Identify which cell holds the provided text, then report its [X, Y] central coordinate. 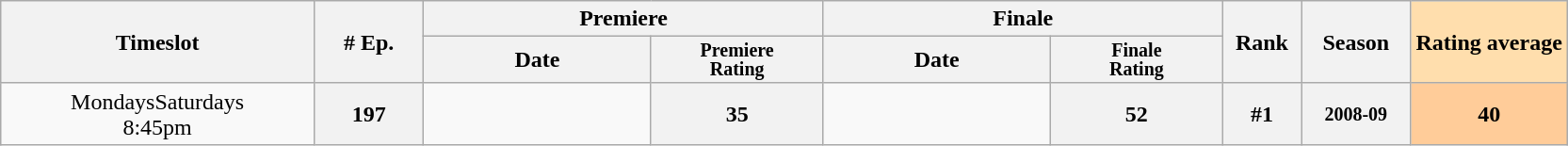
Premiere [623, 19]
52 [1136, 113]
#1 [1262, 113]
FinaleRating [1136, 60]
35 [736, 113]
Season [1356, 42]
2008-09 [1356, 113]
Finale [1023, 19]
197 [368, 113]
Timeslot [158, 42]
# Ep. [368, 42]
Rank [1262, 42]
Rating average [1489, 42]
MondaysSaturdays8:45pm [158, 113]
40 [1489, 113]
PremiereRating [736, 60]
